Find where the given text appears and provide that cell's center as (X, Y) coordinate. 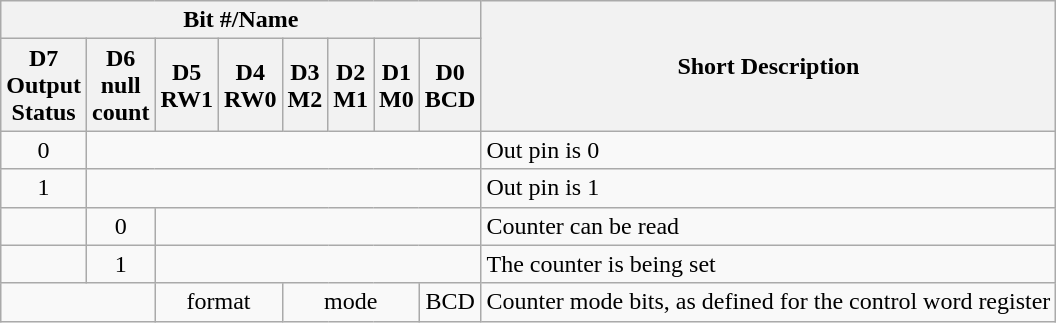
Counter can be read (768, 226)
D2M1 (351, 85)
Out pin is 0 (768, 150)
BCD (450, 302)
format (218, 302)
The counter is being set (768, 264)
Out pin is 1 (768, 188)
D4RW0 (250, 85)
D3M2 (305, 85)
D7OutputStatus (44, 85)
Bit #/Name (241, 20)
mode (350, 302)
Counter mode bits, as defined for the control word register (768, 302)
D1M0 (397, 85)
Short Description (768, 66)
D5RW1 (187, 85)
D0BCD (450, 85)
D6nullcount (121, 85)
